Extract the (x, y) coordinate from the center of the cell holding the provided text.  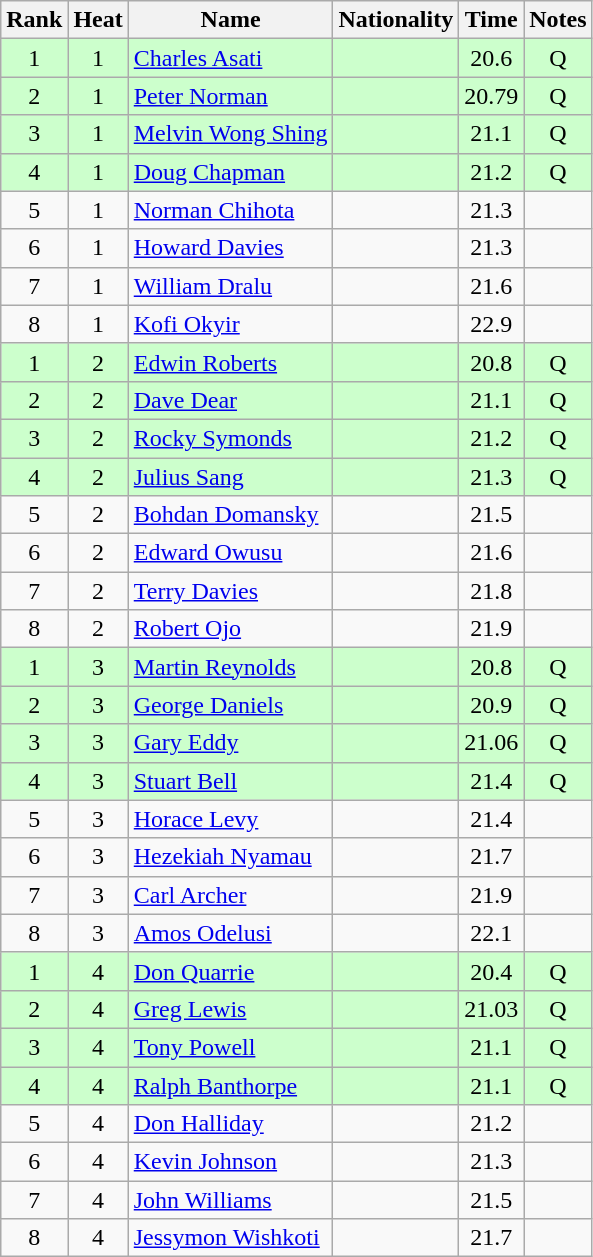
Ralph Banthorpe (230, 1085)
Notes (558, 20)
Robert Ojo (230, 629)
Hezekiah Nyamau (230, 857)
Stuart Bell (230, 781)
Kofi Okyir (230, 324)
Norman Chihota (230, 210)
Julius Sang (230, 477)
George Daniels (230, 705)
William Dralu (230, 286)
Peter Norman (230, 96)
22.1 (492, 933)
Bohdan Domansky (230, 515)
Don Quarrie (230, 971)
Don Halliday (230, 1124)
Carl Archer (230, 895)
Jessymon Wishkoti (230, 1238)
Amos Odelusi (230, 933)
20.6 (492, 58)
Greg Lewis (230, 1009)
Heat (98, 20)
22.9 (492, 324)
20.9 (492, 705)
Howard Davies (230, 248)
Charles Asati (230, 58)
Name (230, 20)
Tony Powell (230, 1047)
20.4 (492, 971)
Rank (34, 20)
21.8 (492, 591)
John Williams (230, 1200)
Nationality (396, 20)
Terry Davies (230, 591)
Kevin Johnson (230, 1162)
Gary Eddy (230, 743)
21.06 (492, 743)
Melvin Wong Shing (230, 134)
Time (492, 20)
Rocky Symonds (230, 438)
Edwin Roberts (230, 362)
Martin Reynolds (230, 667)
Horace Levy (230, 819)
Doug Chapman (230, 172)
Edward Owusu (230, 553)
21.03 (492, 1009)
Dave Dear (230, 400)
20.79 (492, 96)
